Detect which cell encompasses the target text, then output its [X, Y] center coordinate. 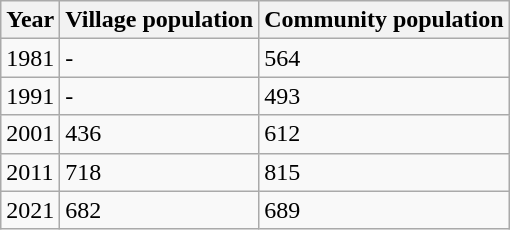
689 [384, 210]
Year [30, 20]
2021 [30, 210]
Community population [384, 20]
493 [384, 96]
2011 [30, 172]
2001 [30, 134]
Village population [160, 20]
718 [160, 172]
1991 [30, 96]
564 [384, 58]
682 [160, 210]
815 [384, 172]
1981 [30, 58]
612 [384, 134]
436 [160, 134]
